Pinpoint the cell where the given text exists, returning its (X, Y) midpoint coordinate. 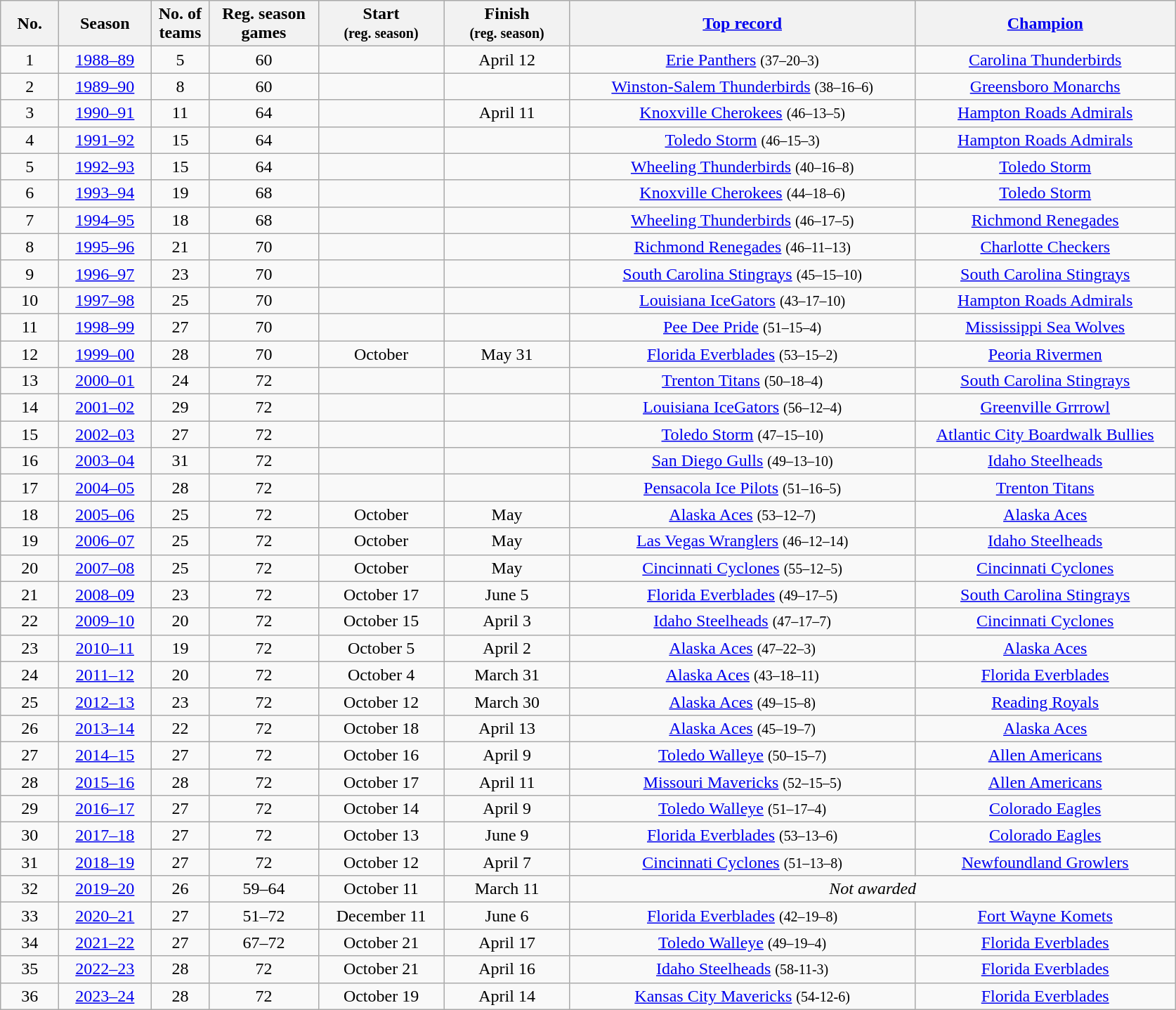
36 (30, 996)
9 (30, 273)
59–64 (264, 889)
June 6 (507, 916)
Fort Wayne Komets (1045, 916)
1993–94 (105, 193)
Alaska Aces (53–12–7) (742, 514)
2018–19 (105, 862)
1996–97 (105, 273)
San Diego Gulls (49–13–10) (742, 461)
32 (30, 889)
10 (30, 300)
Alaska Aces (47–22–3) (742, 648)
67–72 (264, 943)
35 (30, 969)
April 16 (507, 969)
Wheeling Thunderbirds (46–17–5) (742, 220)
Idaho Steelheads (47–17–7) (742, 621)
Not awarded (873, 889)
October 4 (381, 675)
March 30 (507, 701)
2015–16 (105, 782)
Richmond Renegades (1045, 220)
Alaska Aces (45–19–7) (742, 728)
51–72 (264, 916)
April 12 (507, 60)
Mississippi Sea Wolves (1045, 327)
Pensacola Ice Pilots (51–16–5) (742, 488)
Greensboro Monarchs (1045, 86)
2008–09 (105, 595)
30 (30, 836)
2010–11 (105, 648)
Trenton Titans (1045, 488)
Peoria Rivermen (1045, 354)
2019–20 (105, 889)
October 5 (381, 648)
Top record (742, 24)
Kansas City Mavericks (54-12-6) (742, 996)
2023–24 (105, 996)
33 (30, 916)
2007–08 (105, 568)
Toledo Storm (46–15–3) (742, 140)
1997–98 (105, 300)
Winston-Salem Thunderbirds (38–16–6) (742, 86)
October 14 (381, 809)
1990–91 (105, 113)
Toledo Walleye (51–17–4) (742, 809)
4 (30, 140)
13 (30, 381)
2020–21 (105, 916)
2012–13 (105, 701)
6 (30, 193)
2002–03 (105, 434)
1988–89 (105, 60)
Knoxville Cherokees (44–18–6) (742, 193)
October 11 (381, 889)
December 11 (381, 916)
Champion (1045, 24)
2016–17 (105, 809)
Louisiana IceGators (56–12–4) (742, 408)
April 14 (507, 996)
2000–01 (105, 381)
Trenton Titans (50–18–4) (742, 381)
1995–96 (105, 247)
Finish(reg. season) (507, 24)
Toledo Walleye (50–15–7) (742, 755)
2014–15 (105, 755)
Start(reg. season) (381, 24)
3 (30, 113)
2021–22 (105, 943)
2004–05 (105, 488)
Season (105, 24)
October 19 (381, 996)
Florida Everblades (53–13–6) (742, 836)
Missouri Mavericks (52–15–5) (742, 782)
16 (30, 461)
2003–04 (105, 461)
June 9 (507, 836)
34 (30, 943)
Greenville Grrrowl (1045, 408)
Charlotte Checkers (1045, 247)
Newfoundland Growlers (1045, 862)
South Carolina Stingrays (45–15–10) (742, 273)
Alaska Aces (43–18–11) (742, 675)
October 16 (381, 755)
October 15 (381, 621)
March 31 (507, 675)
7 (30, 220)
Carolina Thunderbirds (1045, 60)
No. (30, 24)
No. ofteams (180, 24)
Richmond Renegades (46–11–13) (742, 247)
2006–07 (105, 541)
Alaska Aces (49–15–8) (742, 701)
April 2 (507, 648)
Toledo Storm (47–15–10) (742, 434)
Louisiana IceGators (43–17–10) (742, 300)
2001–02 (105, 408)
2013–14 (105, 728)
14 (30, 408)
May 31 (507, 354)
Cincinnati Cyclones (55–12–5) (742, 568)
Cincinnati Cyclones (51–13–8) (742, 862)
1994–95 (105, 220)
2009–10 (105, 621)
1992–93 (105, 167)
12 (30, 354)
Idaho Steelheads (58-11-3) (742, 969)
Toledo Walleye (49–19–4) (742, 943)
October 18 (381, 728)
2017–18 (105, 836)
Atlantic City Boardwalk Bullies (1045, 434)
April 13 (507, 728)
June 5 (507, 595)
1 (30, 60)
2 (30, 86)
Florida Everblades (49–17–5) (742, 595)
1999–00 (105, 354)
Pee Dee Pride (51–15–4) (742, 327)
October 13 (381, 836)
Reg. seasongames (264, 24)
April 7 (507, 862)
2011–12 (105, 675)
2005–06 (105, 514)
Las Vegas Wranglers (46–12–14) (742, 541)
Knoxville Cherokees (46–13–5) (742, 113)
2022–23 (105, 969)
Florida Everblades (42–19–8) (742, 916)
1998–99 (105, 327)
Florida Everblades (53–15–2) (742, 354)
1991–92 (105, 140)
1989–90 (105, 86)
April 3 (507, 621)
March 11 (507, 889)
17 (30, 488)
April 17 (507, 943)
Wheeling Thunderbirds (40–16–8) (742, 167)
Erie Panthers (37–20–3) (742, 60)
Reading Royals (1045, 701)
